Locate the cell with the specified text and output its [x, y] center coordinate. 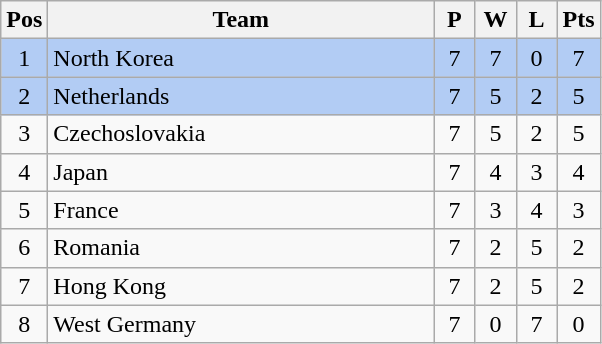
W [496, 20]
6 [24, 248]
L [536, 20]
P [454, 20]
North Korea [241, 58]
Romania [241, 248]
Pos [24, 20]
Hong Kong [241, 286]
Pts [578, 20]
1 [24, 58]
8 [24, 324]
Netherlands [241, 96]
Czechoslovakia [241, 134]
Team [241, 20]
France [241, 210]
Japan [241, 172]
West Germany [241, 324]
